Extract the [X, Y] coordinate from the center of the cell holding the provided text.  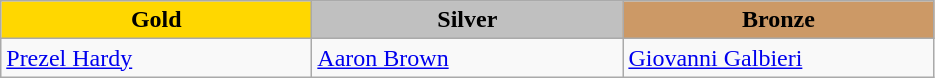
Bronze [778, 20]
Aaron Brown [468, 58]
Prezel Hardy [156, 58]
Silver [468, 20]
Giovanni Galbieri [778, 58]
Gold [156, 20]
